Capture the cell that displays the provided text and extract its (X, Y) central coordinate. 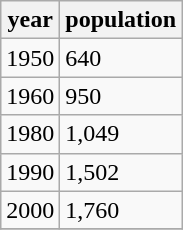
1,502 (121, 172)
1,049 (121, 134)
1950 (30, 58)
950 (121, 96)
1990 (30, 172)
1,760 (121, 210)
2000 (30, 210)
640 (121, 58)
year (30, 20)
population (121, 20)
1960 (30, 96)
1980 (30, 134)
